Find where the given text appears and provide that cell's center as [x, y] coordinate. 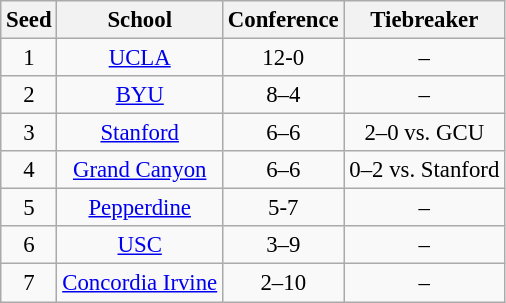
School [140, 20]
2–0 vs. GCU [424, 133]
UCLA [140, 58]
3 [29, 133]
2–10 [283, 283]
Tiebreaker [424, 20]
5-7 [283, 208]
6 [29, 245]
Grand Canyon [140, 170]
BYU [140, 95]
Concordia Irvine [140, 283]
5 [29, 208]
8–4 [283, 95]
1 [29, 58]
12-0 [283, 58]
2 [29, 95]
Stanford [140, 133]
3–9 [283, 245]
4 [29, 170]
Conference [283, 20]
0–2 vs. Stanford [424, 170]
Pepperdine [140, 208]
Seed [29, 20]
7 [29, 283]
USC [140, 245]
